Return the (X, Y) coordinate for the center point of the cell that contains the specified text.  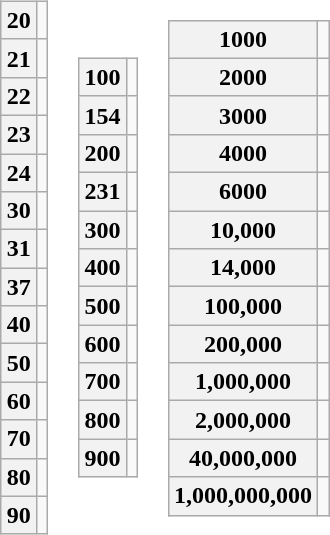
30 (18, 211)
200,000 (244, 344)
4000 (244, 153)
2000 (244, 77)
24 (18, 173)
600 (102, 344)
200 (102, 153)
60 (18, 401)
700 (102, 382)
10,000 (244, 230)
22 (18, 96)
31 (18, 249)
100,000 (244, 306)
100 (102, 77)
80 (18, 477)
20 (18, 20)
154 (102, 115)
3000 (244, 115)
500 (102, 306)
37 (18, 287)
21 (18, 58)
1000 (244, 39)
40 (18, 325)
400 (102, 268)
90 (18, 515)
300 (102, 230)
50 (18, 363)
800 (102, 420)
14,000 (244, 268)
1,000,000,000 (244, 496)
70 (18, 439)
40,000,000 (244, 458)
231 (102, 192)
6000 (244, 192)
900 (102, 458)
23 (18, 134)
1,000,000 (244, 382)
2,000,000 (244, 420)
